Capture the cell that displays the provided text and extract its [x, y] central coordinate. 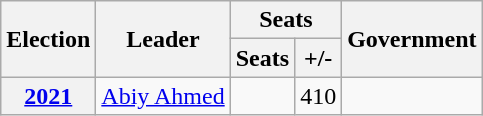
+/- [318, 58]
2021 [48, 96]
Government [412, 39]
Election [48, 39]
Abiy Ahmed [163, 96]
Leader [163, 39]
410 [318, 96]
